From the cell containing the given text, extract its center point as (x, y) coordinate. 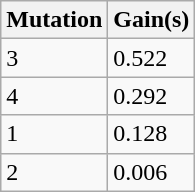
Mutation (54, 20)
0.522 (152, 58)
Gain(s) (152, 20)
0.006 (152, 172)
0.128 (152, 134)
4 (54, 96)
2 (54, 172)
0.292 (152, 96)
3 (54, 58)
1 (54, 134)
